From the cell containing the given text, extract its center point as [X, Y] coordinate. 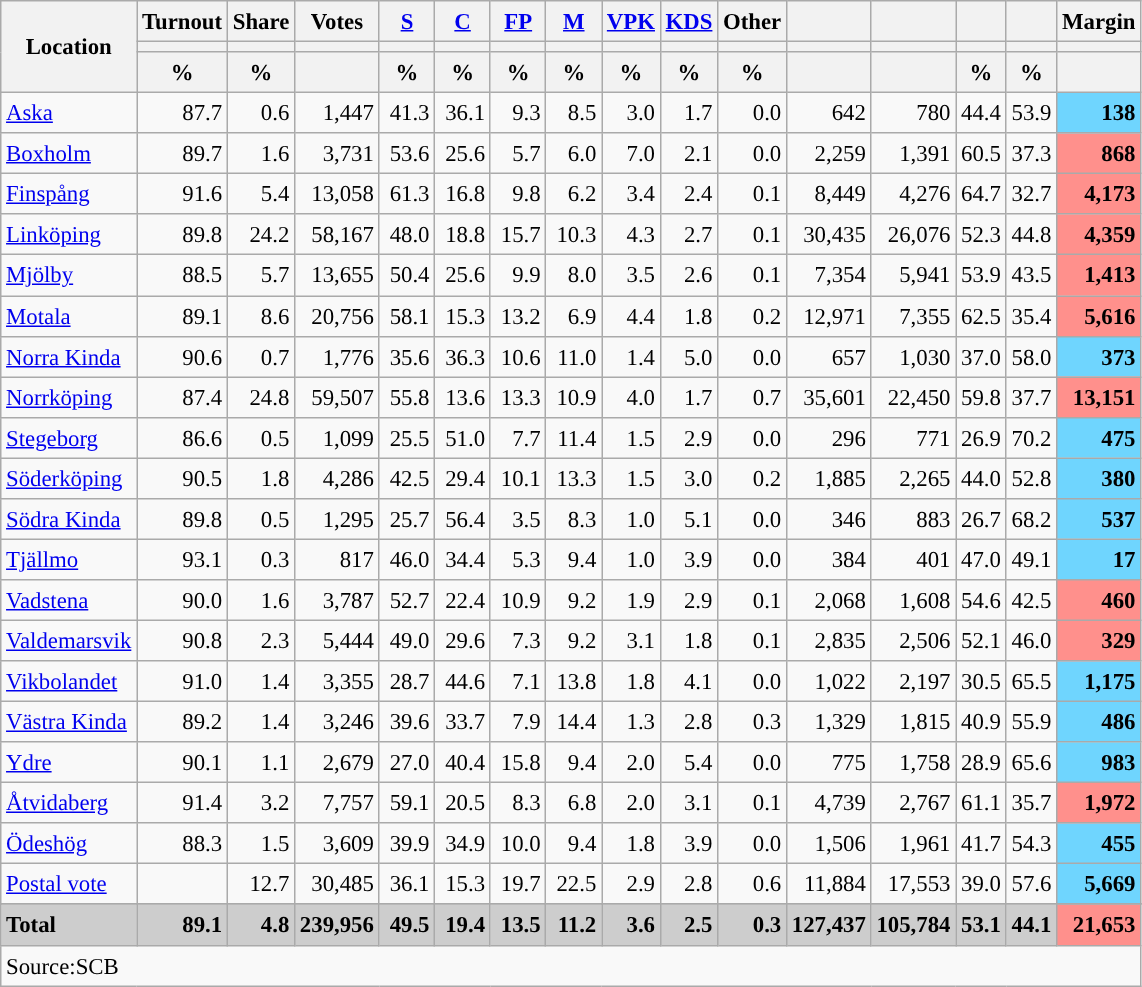
16.8 [463, 194]
57.6 [1031, 884]
90.8 [182, 640]
2,259 [830, 154]
61.3 [407, 194]
37.7 [1031, 398]
657 [830, 356]
93.1 [182, 560]
88.5 [182, 276]
24.2 [260, 234]
Other [752, 22]
2,767 [914, 804]
6.8 [574, 804]
22,450 [914, 398]
20.5 [463, 804]
3,246 [338, 722]
21,653 [1099, 926]
373 [1099, 356]
1,030 [914, 356]
1,506 [830, 844]
58,167 [338, 234]
817 [338, 560]
30,485 [338, 884]
105,784 [914, 926]
88.3 [182, 844]
460 [1099, 600]
5,444 [338, 640]
Linköping [69, 234]
3.6 [632, 926]
52.7 [407, 600]
13.6 [463, 398]
5.3 [518, 560]
1,099 [338, 438]
Åtvidaberg [69, 804]
35.4 [1031, 316]
S [407, 22]
28.9 [981, 762]
Tjällmo [69, 560]
13,655 [338, 276]
883 [914, 520]
29.6 [463, 640]
29.4 [463, 478]
65.5 [1031, 682]
9.9 [518, 276]
Location [69, 47]
25.7 [407, 520]
51.0 [463, 438]
4.4 [632, 316]
1,391 [914, 154]
Motala [69, 316]
13,151 [1099, 398]
775 [830, 762]
6.9 [574, 316]
26.7 [981, 520]
70.2 [1031, 438]
58.0 [1031, 356]
2,068 [830, 600]
Aska [69, 114]
FP [518, 22]
34.9 [463, 844]
44.6 [463, 682]
10.0 [518, 844]
15.8 [518, 762]
49.1 [1031, 560]
1.3 [632, 722]
41.3 [407, 114]
Margin [1099, 22]
486 [1099, 722]
61.1 [981, 804]
49.5 [407, 926]
5,941 [914, 276]
35.7 [1031, 804]
2,506 [914, 640]
37.0 [981, 356]
1,447 [338, 114]
43.5 [1031, 276]
22.4 [463, 600]
4,286 [338, 478]
Postal vote [69, 884]
44.4 [981, 114]
3,355 [338, 682]
11.0 [574, 356]
5,669 [1099, 884]
1,776 [338, 356]
346 [830, 520]
20,756 [338, 316]
8.0 [574, 276]
Valdemarsvik [69, 640]
59.1 [407, 804]
86.6 [182, 438]
11.4 [574, 438]
1.1 [260, 762]
Söderköping [69, 478]
2.5 [688, 926]
C [463, 22]
90.6 [182, 356]
3,731 [338, 154]
2,835 [830, 640]
2.6 [688, 276]
Norra Kinda [69, 356]
65.6 [1031, 762]
3,609 [338, 844]
25.5 [407, 438]
Finspång [69, 194]
60.5 [981, 154]
56.4 [463, 520]
90.0 [182, 600]
91.4 [182, 804]
VPK [632, 22]
13.2 [518, 316]
127,437 [830, 926]
2,197 [914, 682]
40.4 [463, 762]
7.1 [518, 682]
1,413 [1099, 276]
24.8 [260, 398]
59.8 [981, 398]
15.7 [518, 234]
41.7 [981, 844]
4,739 [830, 804]
2.7 [688, 234]
138 [1099, 114]
44.1 [1031, 926]
380 [1099, 478]
48.0 [407, 234]
455 [1099, 844]
2.4 [688, 194]
Share [260, 22]
12,971 [830, 316]
4,173 [1099, 194]
Votes [338, 22]
M [574, 22]
10.6 [518, 356]
Vikbolandet [69, 682]
537 [1099, 520]
39.0 [981, 884]
64.7 [981, 194]
Vadstena [69, 600]
5.1 [688, 520]
91.6 [182, 194]
1,295 [338, 520]
1.9 [632, 600]
89.7 [182, 154]
49.0 [407, 640]
17,553 [914, 884]
8.5 [574, 114]
87.7 [182, 114]
27.0 [407, 762]
13.5 [518, 926]
87.4 [182, 398]
3.4 [632, 194]
4.1 [688, 682]
KDS [688, 22]
4.3 [632, 234]
1,022 [830, 682]
6.2 [574, 194]
35.6 [407, 356]
7.7 [518, 438]
1,608 [914, 600]
90.1 [182, 762]
12.7 [260, 884]
32.7 [1031, 194]
2,679 [338, 762]
1,758 [914, 762]
30.5 [981, 682]
59,507 [338, 398]
780 [914, 114]
7,355 [914, 316]
983 [1099, 762]
1,329 [830, 722]
54.3 [1031, 844]
7,354 [830, 276]
6.0 [574, 154]
2,265 [914, 478]
22.5 [574, 884]
54.6 [981, 600]
52.3 [981, 234]
91.0 [182, 682]
44.8 [1031, 234]
Turnout [182, 22]
40.9 [981, 722]
13,058 [338, 194]
7.9 [518, 722]
26.9 [981, 438]
Norrköping [69, 398]
9.3 [518, 114]
4,276 [914, 194]
1,815 [914, 722]
44.0 [981, 478]
296 [830, 438]
58.1 [407, 316]
53.1 [981, 926]
1,175 [1099, 682]
239,956 [338, 926]
4.0 [632, 398]
Mjölby [69, 276]
1,961 [914, 844]
868 [1099, 154]
39.9 [407, 844]
3,787 [338, 600]
Ydre [69, 762]
771 [914, 438]
35,601 [830, 398]
37.3 [1031, 154]
329 [1099, 640]
62.5 [981, 316]
14.4 [574, 722]
7.3 [518, 640]
Ödeshög [69, 844]
2.1 [688, 154]
Stegeborg [69, 438]
30,435 [830, 234]
52.8 [1031, 478]
8,449 [830, 194]
18.8 [463, 234]
Boxholm [69, 154]
68.2 [1031, 520]
Södra Kinda [69, 520]
52.1 [981, 640]
7.0 [632, 154]
55.8 [407, 398]
33.7 [463, 722]
5.0 [688, 356]
2.3 [260, 640]
8.6 [260, 316]
384 [830, 560]
26,076 [914, 234]
4,359 [1099, 234]
36.3 [463, 356]
Västra Kinda [69, 722]
11,884 [830, 884]
28.7 [407, 682]
10.1 [518, 478]
17 [1099, 560]
53.6 [407, 154]
50.4 [407, 276]
89.2 [182, 722]
1,885 [830, 478]
642 [830, 114]
19.4 [463, 926]
13.8 [574, 682]
90.5 [182, 478]
47.0 [981, 560]
19.7 [518, 884]
3.2 [260, 804]
Source:SCB [571, 966]
7,757 [338, 804]
5,616 [1099, 316]
10.3 [574, 234]
401 [914, 560]
39.6 [407, 722]
Total [69, 926]
34.4 [463, 560]
9.8 [518, 194]
11.2 [574, 926]
55.9 [1031, 722]
475 [1099, 438]
4.8 [260, 926]
1,972 [1099, 804]
